For the text-containing cell, return its midpoint in [X, Y] coordinate format. 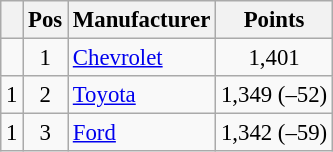
Chevrolet [142, 58]
Pos [46, 20]
1,342 (–59) [274, 133]
2 [46, 95]
1,349 (–52) [274, 95]
Manufacturer [142, 20]
Points [274, 20]
Toyota [142, 95]
3 [46, 133]
Ford [142, 133]
1,401 [274, 58]
